Extract the [X, Y] coordinate from the center of the cell holding the provided text.  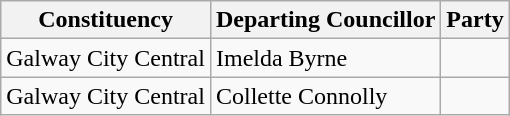
Collette Connolly [325, 96]
Party [475, 20]
Departing Councillor [325, 20]
Constituency [106, 20]
Imelda Byrne [325, 58]
